Extract the [X, Y] coordinate from the center of the cell holding the provided text.  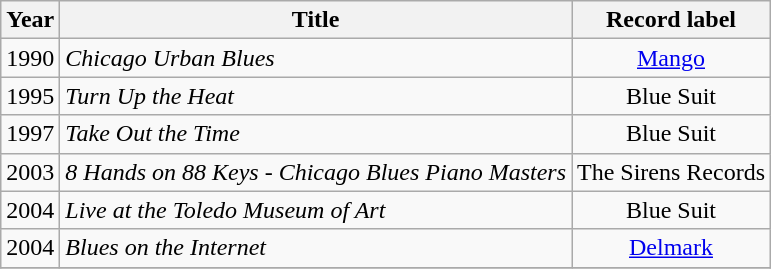
2003 [30, 172]
Chicago Urban Blues [316, 58]
Record label [672, 20]
The Sirens Records [672, 172]
Delmark [672, 248]
Title [316, 20]
Year [30, 20]
Take Out the Time [316, 134]
8 Hands on 88 Keys - Chicago Blues Piano Masters [316, 172]
Turn Up the Heat [316, 96]
Mango [672, 58]
Live at the Toledo Museum of Art [316, 210]
1995 [30, 96]
1990 [30, 58]
Blues on the Internet [316, 248]
1997 [30, 134]
